For the text-containing cell, return its midpoint in [x, y] coordinate format. 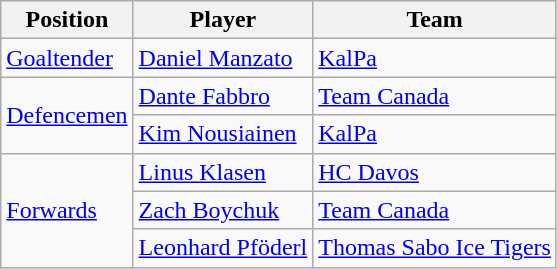
Kim Nousiainen [223, 134]
Leonhard Pföderl [223, 248]
Thomas Sabo Ice Tigers [435, 248]
Dante Fabbro [223, 96]
Forwards [67, 210]
Linus Klasen [223, 172]
Player [223, 20]
Position [67, 20]
Zach Boychuk [223, 210]
Daniel Manzato [223, 58]
Goaltender [67, 58]
Team [435, 20]
HC Davos [435, 172]
Defencemen [67, 115]
